Capture the cell that displays the provided text and extract its [x, y] central coordinate. 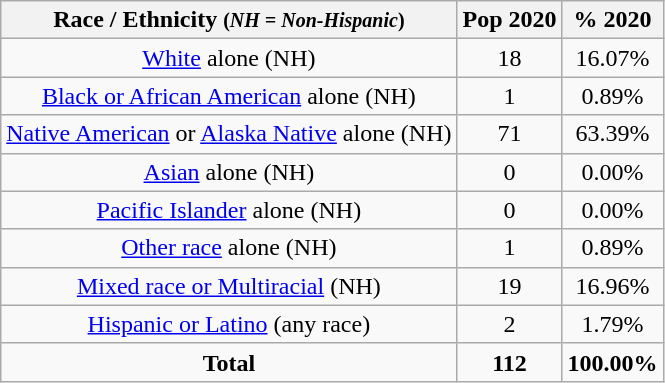
1.79% [612, 324]
71 [510, 134]
Asian alone (NH) [229, 172]
Pacific Islander alone (NH) [229, 210]
Hispanic or Latino (any race) [229, 324]
Black or African American alone (NH) [229, 96]
Race / Ethnicity (NH = Non-Hispanic) [229, 20]
63.39% [612, 134]
19 [510, 286]
100.00% [612, 362]
White alone (NH) [229, 58]
Pop 2020 [510, 20]
16.07% [612, 58]
Total [229, 362]
18 [510, 58]
112 [510, 362]
% 2020 [612, 20]
Mixed race or Multiracial (NH) [229, 286]
Native American or Alaska Native alone (NH) [229, 134]
16.96% [612, 286]
2 [510, 324]
Other race alone (NH) [229, 248]
